Return the (X, Y) coordinate for the center point of the cell that contains the specified text.  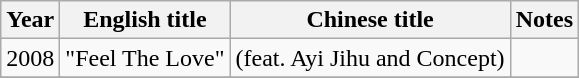
English title (145, 20)
2008 (30, 58)
(feat. Ayi Jihu and Concept) (370, 58)
Year (30, 20)
Chinese title (370, 20)
"Feel The Love" (145, 58)
Notes (544, 20)
